Extract the [X, Y] coordinate from the center of the cell holding the provided text.  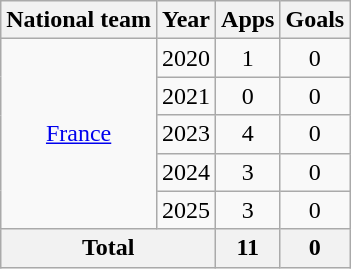
France [79, 134]
2020 [186, 58]
Apps [248, 20]
Total [108, 248]
2021 [186, 96]
4 [248, 134]
2023 [186, 134]
Year [186, 20]
11 [248, 248]
National team [79, 20]
2025 [186, 210]
2024 [186, 172]
Goals [315, 20]
1 [248, 58]
